Locate the cell with the specified text and output its [X, Y] center coordinate. 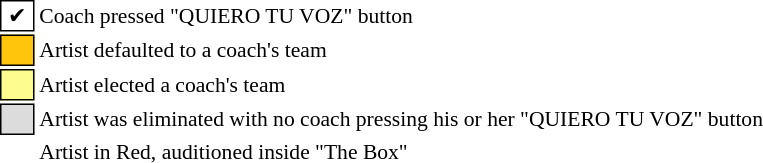
✔ [18, 16]
